Return (X, Y) of the center of cell containing provided text 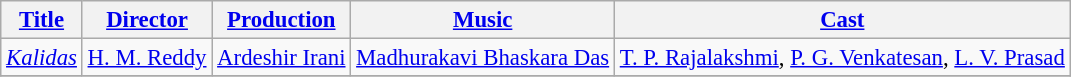
H. M. Reddy (147, 58)
Kalidas (42, 58)
Music (483, 20)
Ardeshir Irani (282, 58)
Production (282, 20)
Title (42, 20)
Cast (842, 20)
T. P. Rajalakshmi, P. G. Venkatesan, L. V. Prasad (842, 58)
Director (147, 20)
Madhurakavi Bhaskara Das (483, 58)
